Locate the cell with the specified text and output its [X, Y] center coordinate. 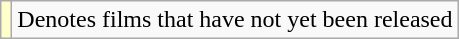
Denotes films that have not yet been released [235, 20]
